From the cell containing the given text, extract its center point as [X, Y] coordinate. 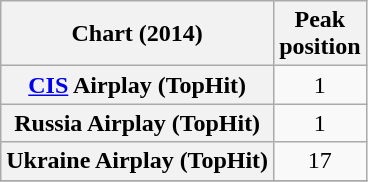
Chart (2014) [138, 34]
Ukraine Airplay (TopHit) [138, 161]
Russia Airplay (TopHit) [138, 123]
CIS Airplay (TopHit) [138, 85]
Peakposition [320, 34]
17 [320, 161]
